Search for the cell housing the specified text and yield its (X, Y) center coordinate. 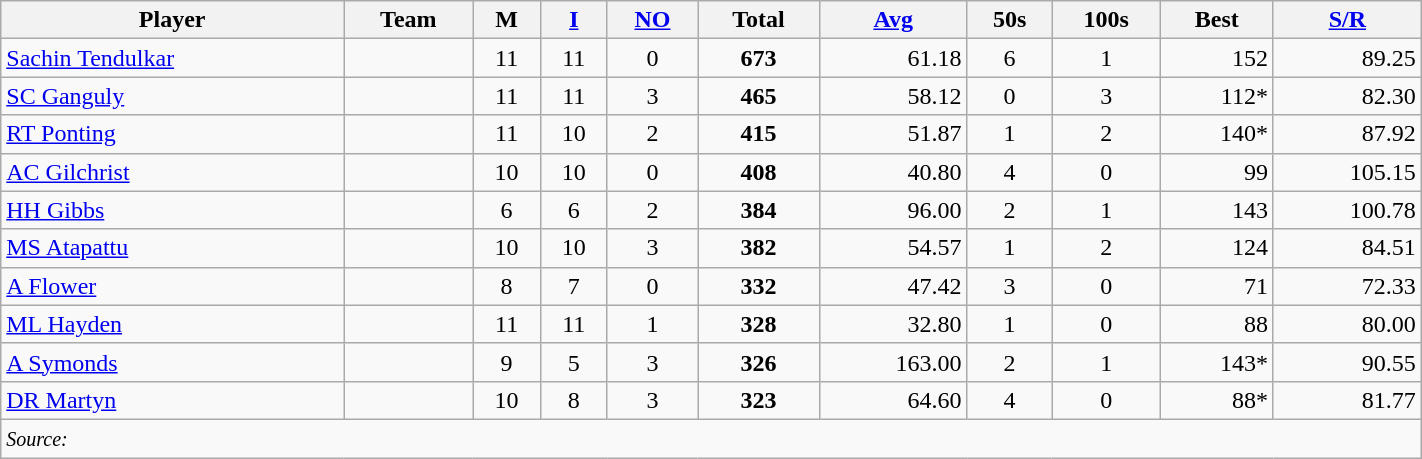
673 (759, 58)
163.00 (893, 362)
384 (759, 210)
A Symonds (172, 362)
465 (759, 96)
64.60 (893, 400)
AC Gilchrist (172, 172)
89.25 (1347, 58)
88* (1216, 400)
Best (1216, 20)
326 (759, 362)
ML Hayden (172, 324)
382 (759, 248)
NO (652, 20)
51.87 (893, 134)
S/R (1347, 20)
82.30 (1347, 96)
Player (172, 20)
96.00 (893, 210)
HH Gibbs (172, 210)
100s (1106, 20)
112* (1216, 96)
32.80 (893, 324)
152 (1216, 58)
415 (759, 134)
SC Ganguly (172, 96)
MS Atapattu (172, 248)
Team (408, 20)
58.12 (893, 96)
140* (1216, 134)
61.18 (893, 58)
54.57 (893, 248)
71 (1216, 286)
81.77 (1347, 400)
143 (1216, 210)
40.80 (893, 172)
99 (1216, 172)
72.33 (1347, 286)
9 (506, 362)
I (574, 20)
A Flower (172, 286)
143* (1216, 362)
332 (759, 286)
5 (574, 362)
7 (574, 286)
47.42 (893, 286)
323 (759, 400)
124 (1216, 248)
RT Ponting (172, 134)
88 (1216, 324)
DR Martyn (172, 400)
Sachin Tendulkar (172, 58)
Avg (893, 20)
Source: (711, 438)
Total (759, 20)
M (506, 20)
87.92 (1347, 134)
50s (1010, 20)
80.00 (1347, 324)
408 (759, 172)
105.15 (1347, 172)
84.51 (1347, 248)
90.55 (1347, 362)
328 (759, 324)
100.78 (1347, 210)
